Return the (X, Y) coordinate for the center point of the cell that contains the specified text.  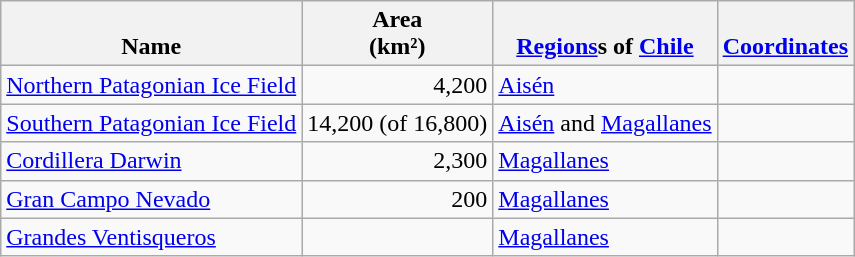
Name (152, 34)
Area(km²) (398, 34)
200 (398, 199)
Northern Patagonian Ice Field (152, 85)
Cordillera Darwin (152, 161)
2,300 (398, 161)
Gran Campo Nevado (152, 199)
Coordinates (785, 34)
Southern Patagonian Ice Field (152, 123)
4,200 (398, 85)
Grandes Ventisqueros (152, 237)
Regionss of Chile (605, 34)
14,200 (of 16,800) (398, 123)
Aisén and Magallanes (605, 123)
Aisén (605, 85)
